Detect which cell encompasses the target text, then output its (X, Y) center coordinate. 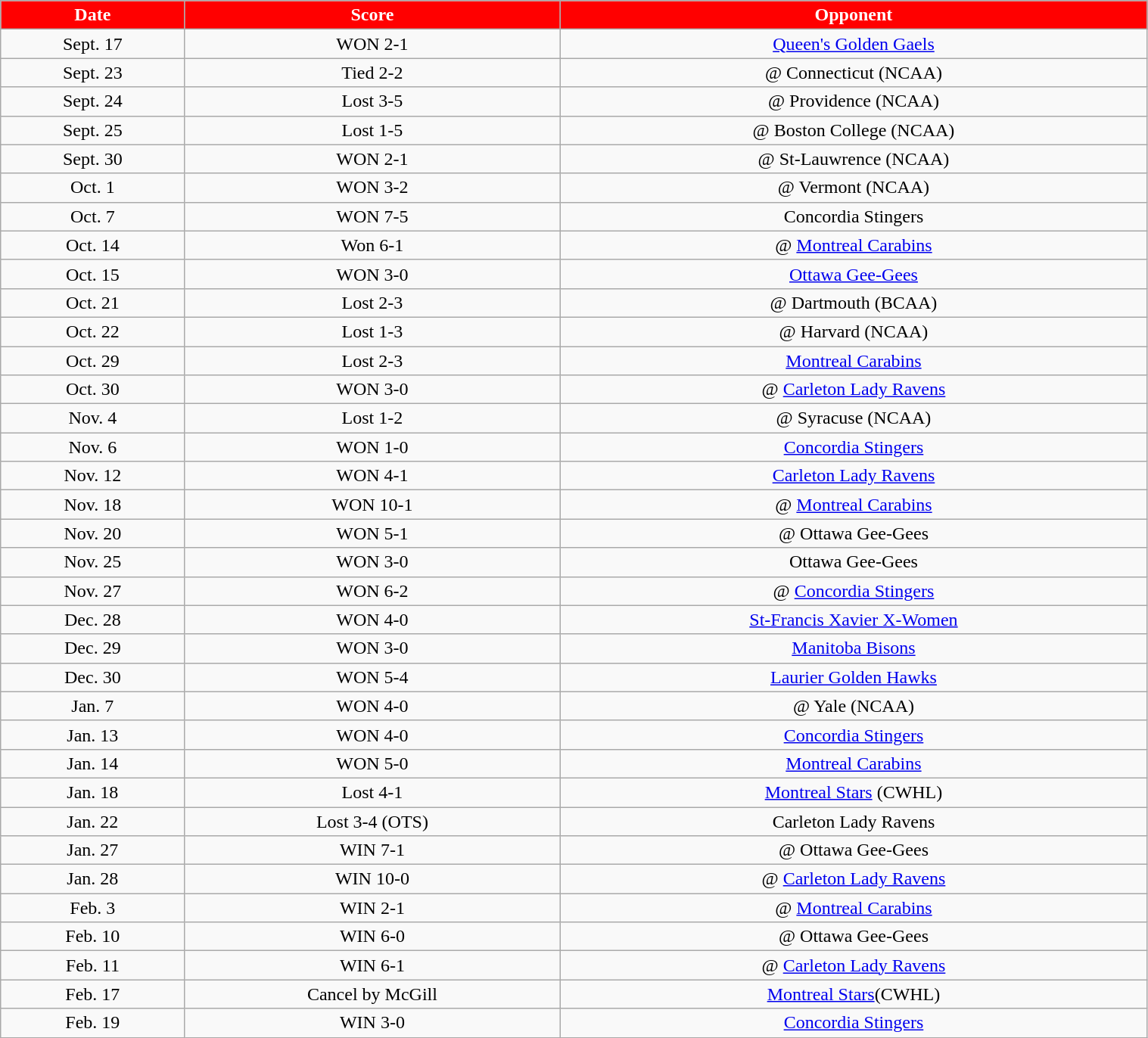
Sept. 23 (92, 73)
@ Providence (NCAA) (854, 101)
Cancel by McGill (372, 994)
Lost 4-1 (372, 792)
Lost 1-5 (372, 130)
Date (92, 15)
Jan. 27 (92, 850)
Jan. 13 (92, 735)
WON 5-0 (372, 763)
Montreal Stars (CWHL) (854, 792)
Feb. 3 (92, 908)
WON 3-2 (372, 188)
@ Dartmouth (BCAA) (854, 303)
Nov. 20 (92, 533)
WIN 7-1 (372, 850)
Jan. 22 (92, 821)
Manitoba Bisons (854, 648)
@ St-Lauwrence (NCAA) (854, 159)
Nov. 4 (92, 418)
Lost 3-4 (OTS) (372, 821)
Queen's Golden Gaels (854, 44)
Oct. 15 (92, 274)
Nov. 25 (92, 562)
Lost 1-2 (372, 418)
WON 10-1 (372, 505)
WON 5-1 (372, 533)
Jan. 28 (92, 879)
Nov. 18 (92, 505)
Oct. 30 (92, 390)
Feb. 11 (92, 965)
Sept. 30 (92, 159)
WON 1-0 (372, 447)
Lost 3-5 (372, 101)
@ Harvard (NCAA) (854, 331)
St-Francis Xavier X-Women (854, 620)
@ Boston College (NCAA) (854, 130)
Dec. 28 (92, 620)
Oct. 14 (92, 245)
Feb. 10 (92, 937)
Jan. 7 (92, 706)
WIN 10-0 (372, 879)
Tied 2-2 (372, 73)
WIN 6-0 (372, 937)
Laurier Golden Hawks (854, 677)
Oct. 22 (92, 331)
Feb. 19 (92, 1023)
@ Vermont (NCAA) (854, 188)
@ Syracuse (NCAA) (854, 418)
Lost 1-3 (372, 331)
Dec. 29 (92, 648)
WIN 6-1 (372, 965)
@ Concordia Stingers (854, 591)
WIN 3-0 (372, 1023)
WON 4-1 (372, 476)
Won 6-1 (372, 245)
Score (372, 15)
Sept. 17 (92, 44)
Nov. 27 (92, 591)
Feb. 17 (92, 994)
WON 5-4 (372, 677)
Jan. 18 (92, 792)
Sept. 25 (92, 130)
Sept. 24 (92, 101)
Montreal Stars(CWHL) (854, 994)
@ Connecticut (NCAA) (854, 73)
Oct. 1 (92, 188)
Oct. 29 (92, 361)
Oct. 21 (92, 303)
WON 6-2 (372, 591)
WIN 2-1 (372, 908)
Nov. 12 (92, 476)
Dec. 30 (92, 677)
Jan. 14 (92, 763)
Opponent (854, 15)
Nov. 6 (92, 447)
WON 7-5 (372, 216)
@ Yale (NCAA) (854, 706)
Oct. 7 (92, 216)
